Find where the given text appears and provide that cell's center as (X, Y) coordinate. 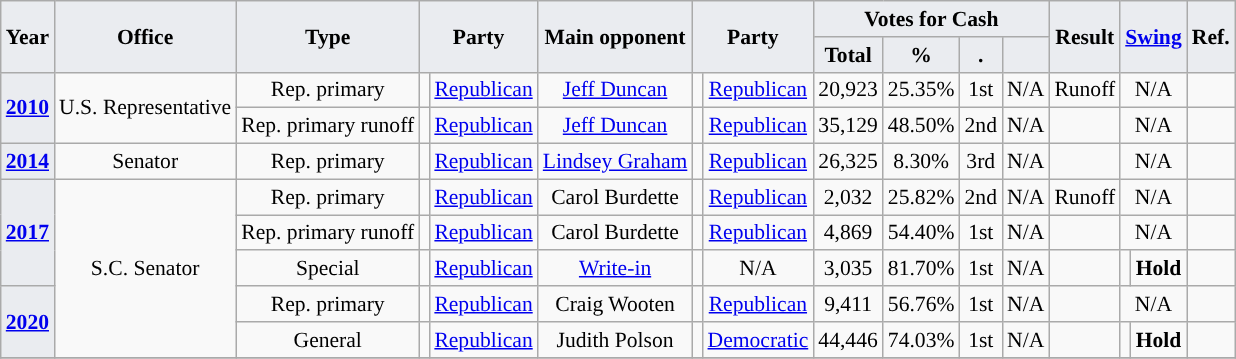
S.C. Senator (145, 268)
Office (145, 36)
Lindsey Graham (616, 162)
44,446 (848, 340)
2010 (28, 108)
2014 (28, 162)
54.40% (922, 233)
4,869 (848, 233)
% (922, 55)
Total (848, 55)
9,411 (848, 304)
20,923 (848, 90)
Year (28, 36)
26,325 (848, 162)
81.70% (922, 269)
Votes for Cash (931, 19)
3,035 (848, 269)
Ref. (1211, 36)
48.50% (922, 126)
Senator (145, 162)
35,129 (848, 126)
Swing (1154, 36)
U.S. Representative (145, 108)
2,032 (848, 197)
25.82% (922, 197)
Write-in (616, 269)
25.35% (922, 90)
Type (328, 36)
Judith Polson (616, 340)
. (980, 55)
General (328, 340)
3rd (980, 162)
Result (1084, 36)
Special (328, 269)
Democratic (758, 340)
2017 (28, 232)
8.30% (922, 162)
Main opponent (616, 36)
2020 (28, 322)
Craig Wooten (616, 304)
56.76% (922, 304)
74.03% (922, 340)
